For the text-containing cell, return its midpoint in (X, Y) coordinate format. 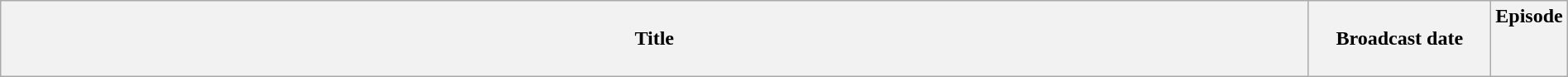
Title (655, 39)
Episode (1529, 39)
Broadcast date (1399, 39)
